Search for the cell housing the specified text and yield its (x, y) center coordinate. 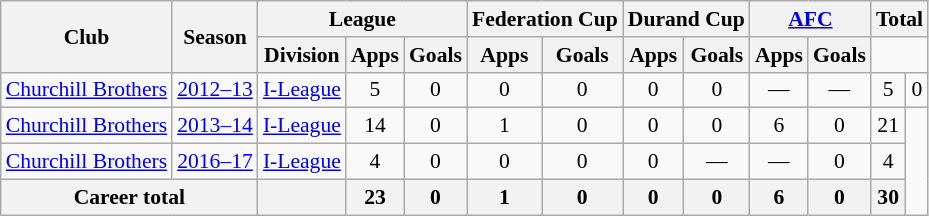
AFC (810, 19)
14 (375, 126)
Career total (130, 197)
2012–13 (215, 90)
2016–17 (215, 162)
Federation Cup (545, 19)
23 (375, 197)
Division (302, 55)
Total (900, 19)
2013–14 (215, 126)
21 (888, 126)
Durand Cup (686, 19)
Season (215, 36)
Club (86, 36)
League (362, 19)
30 (888, 197)
